Extract the [x, y] coordinate from the center of the cell holding the provided text.  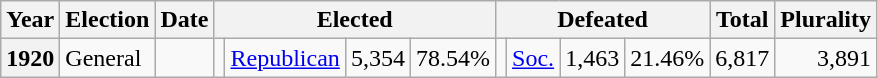
Total [742, 20]
Year [30, 20]
1,463 [592, 58]
General [108, 58]
5,354 [378, 58]
Plurality [826, 20]
Elected [355, 20]
1920 [30, 58]
3,891 [826, 58]
Soc. [534, 58]
Defeated [602, 20]
21.46% [668, 58]
Republican [285, 58]
Date [184, 20]
Election [108, 20]
6,817 [742, 58]
78.54% [452, 58]
